Detect which cell encompasses the target text, then output its [x, y] center coordinate. 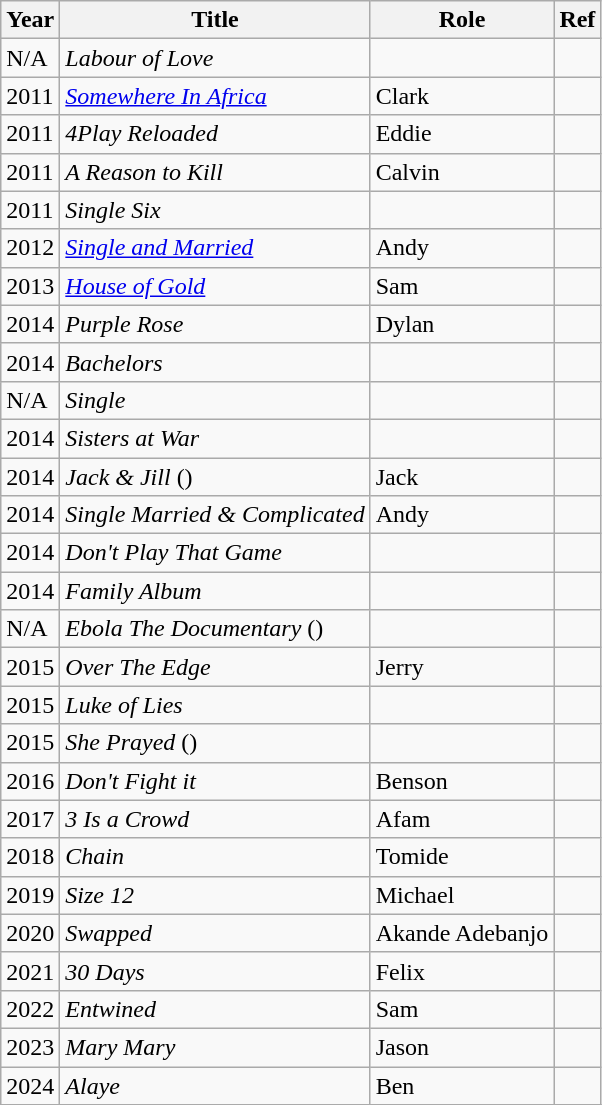
Size 12 [215, 895]
Single Six [215, 210]
2022 [30, 1009]
Mary Mary [215, 1047]
Entwined [215, 1009]
Jack & Jill () [215, 477]
Swapped [215, 933]
2020 [30, 933]
2023 [30, 1047]
2017 [30, 819]
2019 [30, 895]
Bachelors [215, 362]
2012 [30, 248]
Don't Play That Game [215, 553]
Dylan [462, 324]
Benson [462, 781]
Clark [462, 96]
Jason [462, 1047]
2021 [30, 971]
Somewhere In Africa [215, 96]
Tomide [462, 857]
30 Days [215, 971]
Labour of Love [215, 58]
Role [462, 20]
Year [30, 20]
Michael [462, 895]
Luke of Lies [215, 705]
2016 [30, 781]
Chain [215, 857]
Over The Edge [215, 667]
Alaye [215, 1085]
2018 [30, 857]
Felix [462, 971]
Calvin [462, 172]
3 Is a Crowd [215, 819]
Single [215, 400]
Jerry [462, 667]
Title [215, 20]
House of Gold [215, 286]
Ebola The Documentary () [215, 629]
Purple Rose [215, 324]
She Prayed () [215, 743]
Family Album [215, 591]
Single Married & Complicated [215, 515]
Ref [578, 20]
Eddie [462, 134]
2024 [30, 1085]
A Reason to Kill [215, 172]
Afam [462, 819]
4Play Reloaded [215, 134]
2013 [30, 286]
Sisters at War [215, 438]
Ben [462, 1085]
Don't Fight it [215, 781]
Akande Adebanjo [462, 933]
Jack [462, 477]
Single and Married [215, 248]
